Extract the (X, Y) coordinate from the center of the cell holding the provided text.  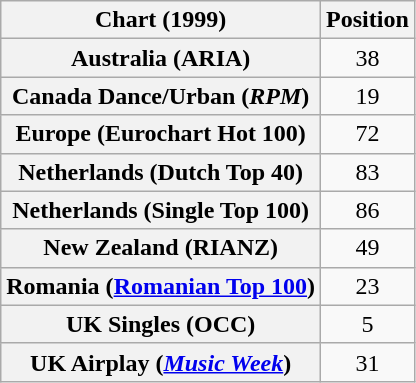
38 (368, 58)
49 (368, 248)
Canada Dance/Urban (RPM) (161, 96)
Australia (ARIA) (161, 58)
New Zealand (RIANZ) (161, 248)
31 (368, 362)
Netherlands (Single Top 100) (161, 210)
83 (368, 172)
Netherlands (Dutch Top 40) (161, 172)
Chart (1999) (161, 20)
Europe (Eurochart Hot 100) (161, 134)
5 (368, 324)
Romania (Romanian Top 100) (161, 286)
Position (368, 20)
19 (368, 96)
UK Airplay (Music Week) (161, 362)
23 (368, 286)
86 (368, 210)
72 (368, 134)
UK Singles (OCC) (161, 324)
